Locate the cell with the specified text and output its [x, y] center coordinate. 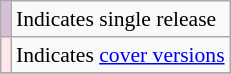
Indicates cover versions [120, 55]
Indicates single release [120, 19]
